Detect which cell encompasses the target text, then output its [x, y] center coordinate. 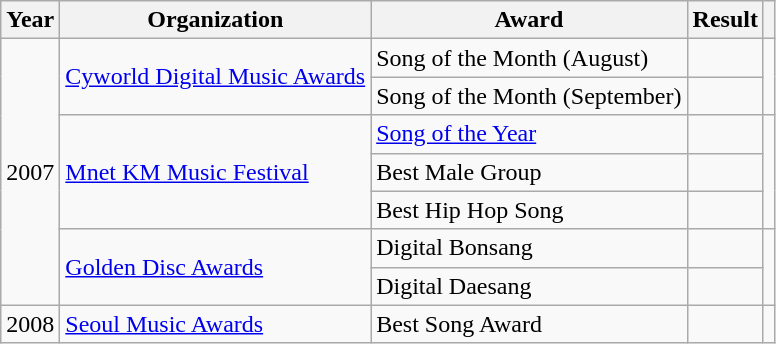
2007 [30, 172]
Best Male Group [529, 172]
Song of the Month (August) [529, 58]
Best Song Award [529, 324]
Song of the Year [529, 134]
Digital Bonsang [529, 248]
Award [529, 20]
2008 [30, 324]
Mnet KM Music Festival [216, 172]
Best Hip Hop Song [529, 210]
Year [30, 20]
Result [725, 20]
Song of the Month (September) [529, 96]
Golden Disc Awards [216, 267]
Organization [216, 20]
Seoul Music Awards [216, 324]
Digital Daesang [529, 286]
Cyworld Digital Music Awards [216, 77]
